Return the [x, y] coordinate for the center point of the cell that contains the specified text.  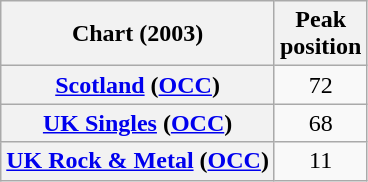
Chart (2003) [138, 34]
68 [320, 123]
Scotland (OCC) [138, 85]
UK Rock & Metal (OCC) [138, 161]
11 [320, 161]
72 [320, 85]
UK Singles (OCC) [138, 123]
Peakposition [320, 34]
